Pinpoint the cell where the given text exists, returning its [x, y] midpoint coordinate. 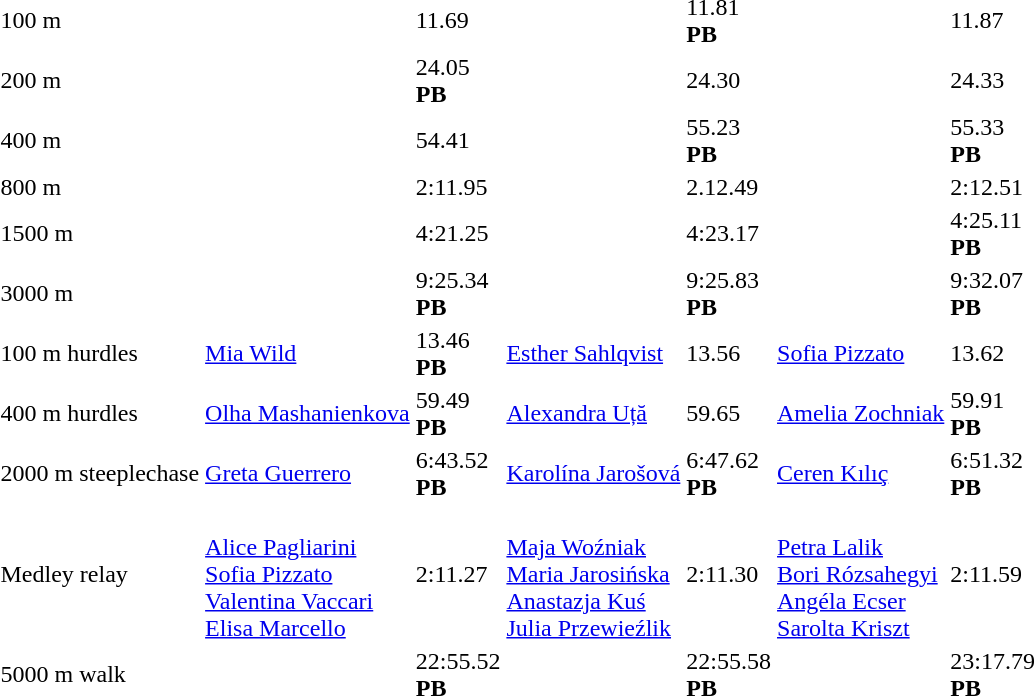
2:11.95 [458, 187]
Petra LalikBori RózsahegyiAngéla EcserSarolta Kriszt [861, 574]
Ceren Kılıç [861, 474]
Olha Mashanienkova [308, 414]
2:11.27 [458, 574]
6:43.52PB [458, 474]
Karolína Jarošová [594, 474]
Greta Guerrero [308, 474]
24.05PB [458, 80]
2:11.30 [729, 574]
Esther Sahlqvist [594, 354]
4:21.25 [458, 234]
Alice PagliariniSofia PizzatoValentina VaccariElisa Marcello [308, 574]
Maja WoźniakMaria JarosińskaAnastazja KuśJulia Przewieźlik [594, 574]
Sofia Pizzato [861, 354]
Amelia Zochniak [861, 414]
24.30 [729, 80]
13.46PB [458, 354]
13.56 [729, 354]
9:25.34PB [458, 294]
59.65 [729, 414]
55.23PB [729, 140]
59.49PB [458, 414]
2.12.49 [729, 187]
6:47.62PB [729, 474]
9:25.83PB [729, 294]
Alexandra Uță [594, 414]
Mia Wild [308, 354]
54.41 [458, 140]
4:23.17 [729, 234]
